Scan for the cell matching the given text and deliver its (x, y) coordinate at center. 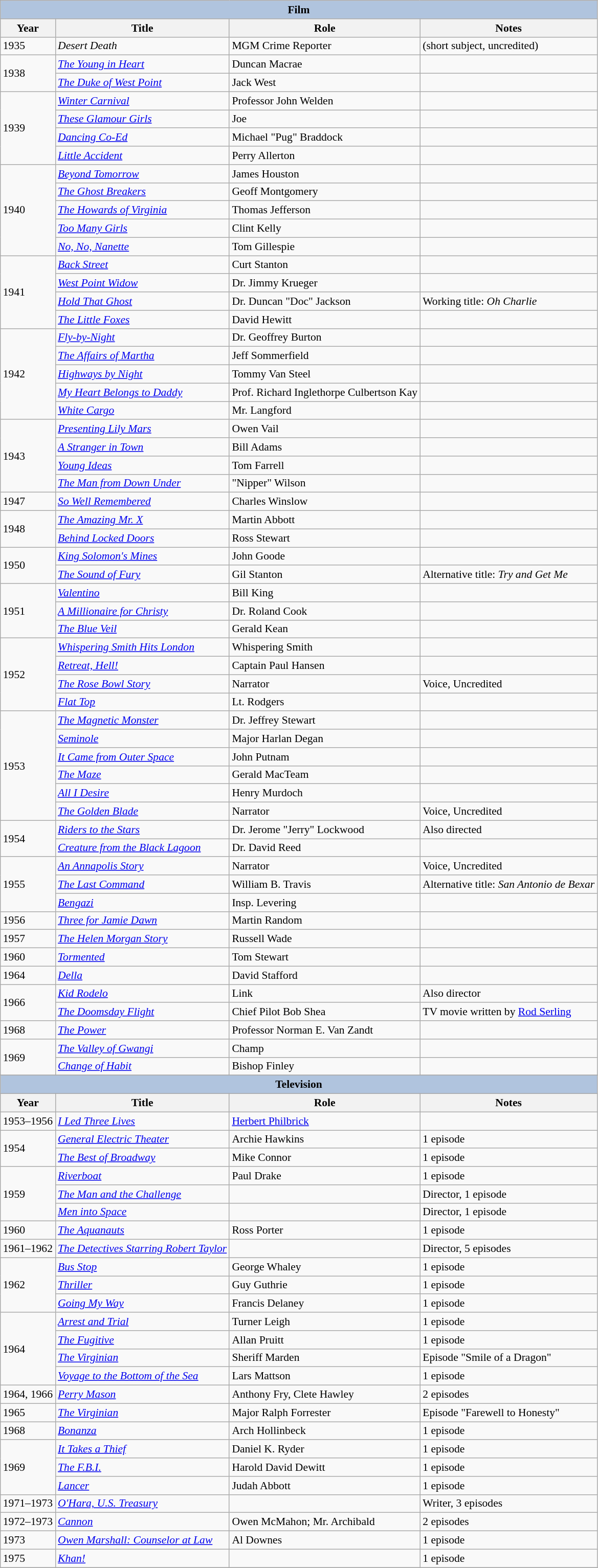
1943 (28, 456)
Perry Mason (142, 1395)
Charles Winslow (324, 502)
Martin Abbott (324, 520)
Prof. Richard Inglethorpe Culbertson Kay (324, 392)
Khan! (142, 1558)
Valentino (142, 593)
Dr. Jeffrey Stewart (324, 721)
The Ghost Breakers (142, 192)
Curt Stanton (324, 265)
Link (324, 994)
Kid Rodelo (142, 994)
Television (299, 1085)
The Amazing Mr. X (142, 520)
Back Street (142, 265)
Insp. Levering (324, 903)
Flat Top (142, 702)
Highways by Night (142, 374)
Francis Delaney (324, 1304)
TV movie written by Rod Serling (508, 1012)
Gerald Kean (324, 629)
Dr. Roland Cook (324, 611)
MGM Crime Reporter (324, 46)
Winter Carnival (142, 101)
Major Ralph Forrester (324, 1413)
1956 (28, 921)
Little Accident (142, 155)
Joe (324, 119)
Major Harlan Degan (324, 738)
Paul Drake (324, 1176)
O'Hara, U.S. Treasury (142, 1504)
1975 (28, 1558)
The Best of Broadway (142, 1158)
Tom Stewart (324, 957)
Behind Locked Doors (142, 538)
1942 (28, 374)
Hold That Ghost (142, 301)
I Led Three Lives (142, 1121)
Fly-by-Night (142, 338)
Archie Hawkins (324, 1139)
1965 (28, 1413)
David Hewitt (324, 320)
George Whaley (324, 1267)
1966 (28, 1002)
John Putnam (324, 757)
1959 (28, 1194)
Creature from the Black Lagoon (142, 848)
The Affairs of Martha (142, 356)
It Came from Outer Space (142, 757)
It Takes a Thief (142, 1449)
Geoff Montgomery (324, 192)
Chief Pilot Bob Shea (324, 1012)
Whispering Smith Hits London (142, 647)
1935 (28, 46)
Bill Adams (324, 447)
Sheriff Marden (324, 1358)
1953–1956 (28, 1121)
(short subject, uncredited) (508, 46)
Mr. Langford (324, 411)
Tom Farrell (324, 465)
Lancer (142, 1486)
The F.B.I. (142, 1467)
Arrest and Trial (142, 1321)
Bengazi (142, 903)
Bus Stop (142, 1267)
Riverboat (142, 1176)
1950 (28, 566)
A Millionaire for Christy (142, 611)
Thomas Jefferson (324, 210)
These Glamour Girls (142, 119)
Perry Allerton (324, 155)
Film (299, 10)
Guy Guthrie (324, 1285)
Owen McMahon; Mr. Archibald (324, 1522)
An Annapolis Story (142, 866)
Episode "Smile of a Dragon" (508, 1358)
1961–1962 (28, 1249)
James Houston (324, 174)
1952 (28, 675)
1938 (28, 74)
Also director (508, 994)
Owen Marshall: Counselor at Law (142, 1540)
Professor Norman E. Van Zandt (324, 1030)
1951 (28, 611)
Alternative title: San Antonio de Bexar (508, 884)
Henry Murdoch (324, 793)
The Maze (142, 775)
Lt. Rodgers (324, 702)
West Point Widow (142, 283)
Retreat, Hell! (142, 666)
The Young in Heart (142, 64)
Alternative title: Try and Get Me (508, 575)
The Doomsday Flight (142, 1012)
Al Downes (324, 1540)
Della (142, 975)
Jack West (324, 83)
All I Desire (142, 793)
Men into Space (142, 1212)
The Valley of Gwangi (142, 1048)
Writer, 3 episodes (508, 1504)
Presenting Lily Mars (142, 429)
1948 (28, 529)
Arch Hollinbeck (324, 1431)
Ross Porter (324, 1230)
Working title: Oh Charlie (508, 301)
Michael "Pug" Braddock (324, 138)
Dancing Co-Ed (142, 138)
The Howards of Virginia (142, 210)
Thriller (142, 1285)
Dr. Geoffrey Burton (324, 338)
The Golden Blade (142, 812)
The Helen Morgan Story (142, 939)
The Duke of West Point (142, 83)
Ross Stewart (324, 538)
Also directed (508, 830)
Mike Connor (324, 1158)
Too Many Girls (142, 229)
1962 (28, 1285)
1947 (28, 502)
My Heart Belongs to Daddy (142, 392)
John Goode (324, 556)
1973 (28, 1540)
Dr. David Reed (324, 848)
Change of Habit (142, 1066)
Gerald MacTeam (324, 775)
Tommy Van Steel (324, 374)
Seminole (142, 738)
No, No, Nanette (142, 247)
1953 (28, 766)
1972–1973 (28, 1522)
Clint Kelly (324, 229)
Three for Jamie Dawn (142, 921)
The Power (142, 1030)
Dr. Jimmy Krueger (324, 283)
Russell Wade (324, 939)
The Rose Bowl Story (142, 684)
Martin Random (324, 921)
Desert Death (142, 46)
The Little Foxes (142, 320)
Champ (324, 1048)
Captain Paul Hansen (324, 666)
Bishop Finley (324, 1066)
Gil Stanton (324, 575)
General Electric Theater (142, 1139)
Anthony Fry, Clete Hawley (324, 1395)
Going My Way (142, 1304)
The Aquanauts (142, 1230)
Daniel K. Ryder (324, 1449)
Whispering Smith (324, 647)
1964, 1966 (28, 1395)
The Blue Veil (142, 629)
The Magnetic Monster (142, 721)
Beyond Tomorrow (142, 174)
Turner Leigh (324, 1321)
William B. Travis (324, 884)
A Stranger in Town (142, 447)
The Man from Down Under (142, 483)
David Stafford (324, 975)
The Last Command (142, 884)
1955 (28, 885)
The Sound of Fury (142, 575)
Episode "Farewell to Honesty" (508, 1413)
The Fugitive (142, 1340)
Director, 5 episodes (508, 1249)
Tom Gillespie (324, 247)
Judah Abbott (324, 1486)
Jeff Sommerfield (324, 356)
Allan Pruitt (324, 1340)
1971–1973 (28, 1504)
King Solomon's Mines (142, 556)
Dr. Jerome "Jerry" Lockwood (324, 830)
Bill King (324, 593)
Professor John Welden (324, 101)
Duncan Macrae (324, 64)
1939 (28, 128)
So Well Remembered (142, 502)
1941 (28, 292)
White Cargo (142, 411)
Bonanza (142, 1431)
"Nipper" Wilson (324, 483)
Harold David Dewitt (324, 1467)
Lars Mattson (324, 1376)
Owen Vail (324, 429)
Riders to the Stars (142, 830)
Herbert Philbrick (324, 1121)
The Detectives Starring Robert Taylor (142, 1249)
Voyage to the Bottom of the Sea (142, 1376)
Dr. Duncan "Doc" Jackson (324, 301)
1940 (28, 210)
1957 (28, 939)
Young Ideas (142, 465)
The Man and the Challenge (142, 1194)
Cannon (142, 1522)
Tormented (142, 957)
